Output the (X, Y) coordinate of the center of the cell containing the given text.  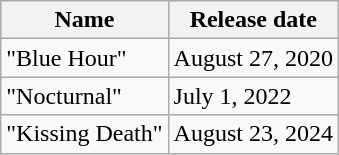
Name (84, 20)
August 27, 2020 (253, 58)
August 23, 2024 (253, 134)
July 1, 2022 (253, 96)
"Nocturnal" (84, 96)
"Blue Hour" (84, 58)
Release date (253, 20)
"Kissing Death" (84, 134)
